Detect which cell encompasses the target text, then output its (X, Y) center coordinate. 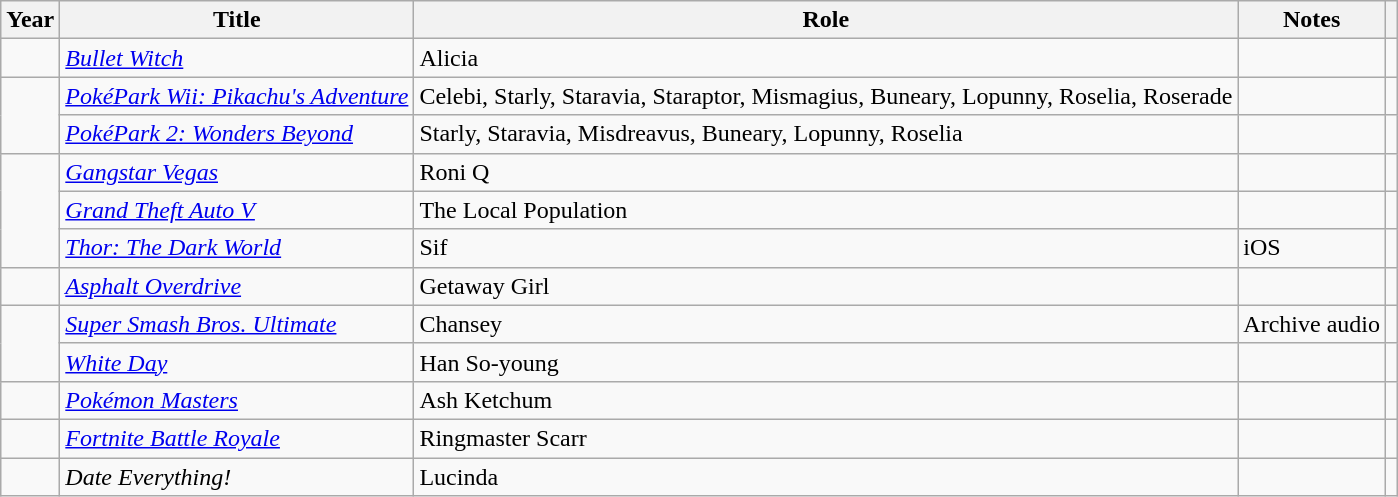
Date Everything! (237, 477)
Role (826, 20)
White Day (237, 362)
Alicia (826, 58)
Asphalt Overdrive (237, 286)
Chansey (826, 324)
Fortnite Battle Royale (237, 438)
Bullet Witch (237, 58)
The Local Population (826, 210)
iOS (1312, 248)
Sif (826, 248)
Ash Ketchum (826, 400)
Notes (1312, 20)
Thor: The Dark World (237, 248)
PokéPark 2: Wonders Beyond (237, 134)
Gangstar Vegas (237, 172)
Lucinda (826, 477)
Getaway Girl (826, 286)
Ringmaster Scarr (826, 438)
Year (30, 20)
Pokémon Masters (237, 400)
Starly, Staravia, Misdreavus, Buneary, Lopunny, Roselia (826, 134)
PokéPark Wii: Pikachu's Adventure (237, 96)
Grand Theft Auto V (237, 210)
Super Smash Bros. Ultimate (237, 324)
Roni Q (826, 172)
Archive audio (1312, 324)
Celebi, Starly, Staravia, Staraptor, Mismagius, Buneary, Lopunny, Roselia, Roserade (826, 96)
Title (237, 20)
Han So-young (826, 362)
